Identify which cell holds the provided text, then report its [X, Y] central coordinate. 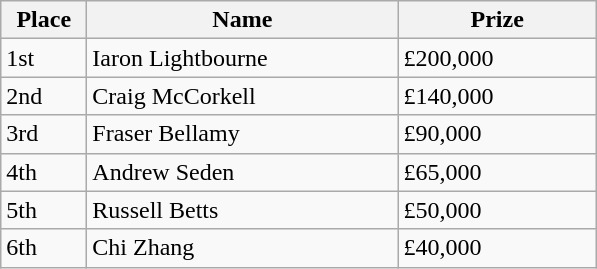
£65,000 [498, 172]
Fraser Bellamy [242, 134]
Andrew Seden [242, 172]
Craig McCorkell [242, 96]
Iaron Lightbourne [242, 58]
Name [242, 20]
Chi Zhang [242, 248]
£200,000 [498, 58]
Place [44, 20]
2nd [44, 96]
£40,000 [498, 248]
Prize [498, 20]
3rd [44, 134]
£90,000 [498, 134]
6th [44, 248]
£50,000 [498, 210]
4th [44, 172]
5th [44, 210]
1st [44, 58]
£140,000 [498, 96]
Russell Betts [242, 210]
